Locate the cell with the specified text and output its [x, y] center coordinate. 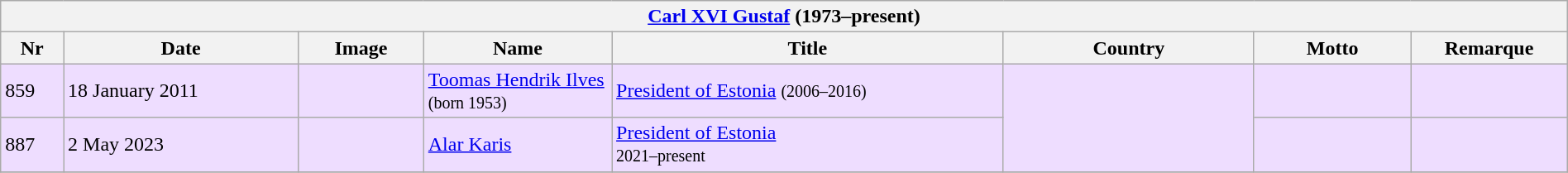
Toomas Hendrik Ilves(born 1953) [518, 91]
2 May 2023 [181, 144]
18 January 2011 [181, 91]
Nr [32, 48]
Country [1128, 48]
859 [32, 91]
Alar Karis [518, 144]
Image [361, 48]
President of Estonia (2006–2016) [808, 91]
Date [181, 48]
887 [32, 144]
Remarque [1489, 48]
Title [808, 48]
Motto [1331, 48]
President of Estonia2021–present [808, 144]
Name [518, 48]
Carl XVI Gustaf (1973–present) [784, 17]
